Output the [x, y] coordinate of the center of the cell containing the given text.  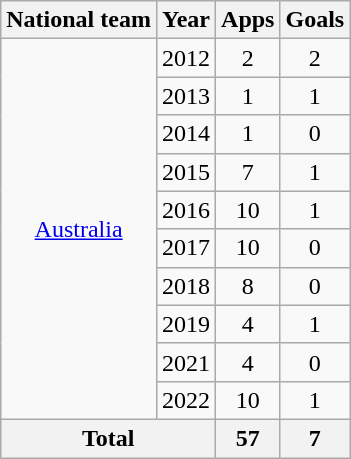
2015 [186, 172]
2019 [186, 324]
Apps [248, 20]
Total [108, 438]
2013 [186, 96]
2018 [186, 286]
8 [248, 286]
Australia [79, 230]
2016 [186, 210]
2014 [186, 134]
57 [248, 438]
2022 [186, 400]
Year [186, 20]
National team [79, 20]
Goals [315, 20]
2021 [186, 362]
2017 [186, 248]
2012 [186, 58]
